Scan for the cell matching the given text and deliver its (x, y) coordinate at center. 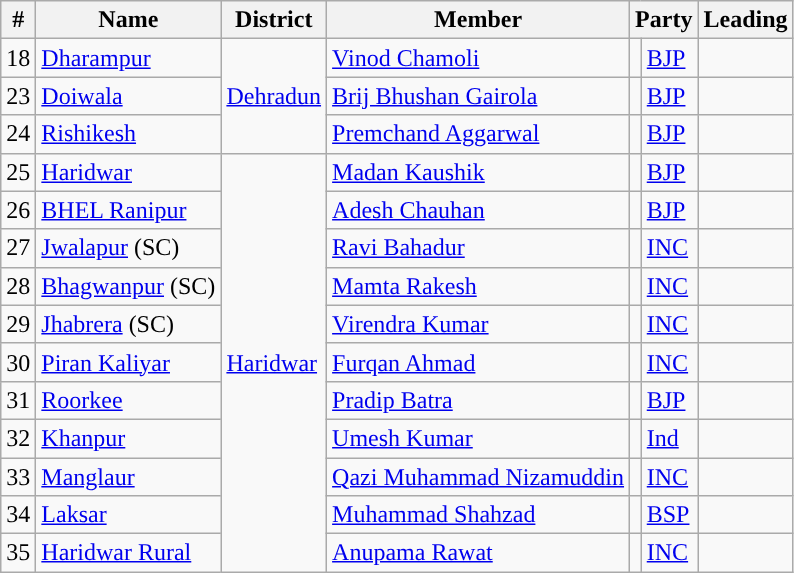
35 (18, 553)
Pradip Batra (478, 400)
24 (18, 134)
Member (478, 20)
Anupama Rawat (478, 553)
Jwalapur (SC) (128, 248)
25 (18, 172)
Dehradun (274, 96)
Virendra Kumar (478, 324)
Brij Bhushan Gairola (478, 96)
Roorkee (128, 400)
Piran Kaliyar (128, 362)
Ravi Bahadur (478, 248)
32 (18, 438)
Leading (746, 20)
Umesh Kumar (478, 438)
Khanpur (128, 438)
Haridwar Rural (128, 553)
Manglaur (128, 477)
26 (18, 210)
23 (18, 96)
Dharampur (128, 58)
Ind (670, 438)
30 (18, 362)
# (18, 20)
31 (18, 400)
BHEL Ranipur (128, 210)
Madan Kaushik (478, 172)
34 (18, 515)
Vinod Chamoli (478, 58)
Qazi Muhammad Nizamuddin (478, 477)
Premchand Aggarwal (478, 134)
Furqan Ahmad (478, 362)
27 (18, 248)
28 (18, 286)
33 (18, 477)
29 (18, 324)
Doiwala (128, 96)
Bhagwanpur (SC) (128, 286)
District (274, 20)
Adesh Chauhan (478, 210)
Laksar (128, 515)
Jhabrera (SC) (128, 324)
Party (664, 20)
18 (18, 58)
Name (128, 20)
Rishikesh (128, 134)
BSP (670, 515)
Mamta Rakesh (478, 286)
Muhammad Shahzad (478, 515)
